Return (x, y) of the center of cell containing provided text 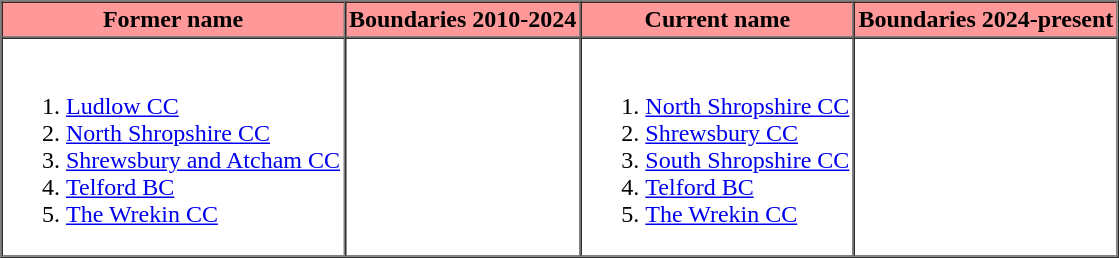
Boundaries 2010-2024 (462, 20)
Boundaries 2024-present (986, 20)
Current name (718, 20)
Former name (174, 20)
Ludlow CCNorth Shropshire CCShrewsbury and Atcham CCTelford BCThe Wrekin CC (174, 148)
North Shropshire CCShrewsbury CCSouth Shropshire CCTelford BCThe Wrekin CC (718, 148)
